Locate the cell with the specified text and output its [x, y] center coordinate. 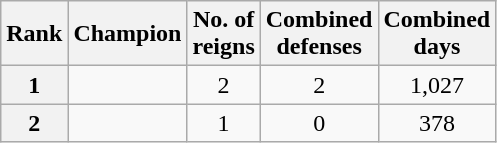
0 [319, 123]
Combineddays [437, 34]
Champion [128, 34]
1,027 [437, 85]
Rank [34, 34]
No. ofreigns [224, 34]
Combineddefenses [319, 34]
378 [437, 123]
